Pinpoint the cell where the given text exists, returning its (X, Y) midpoint coordinate. 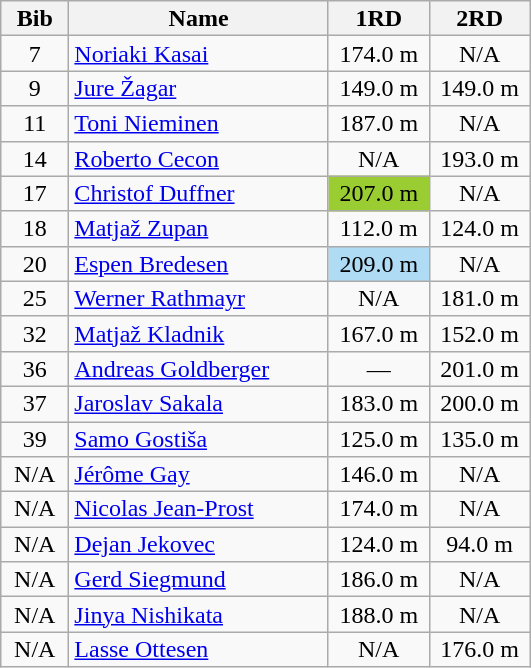
37 (35, 404)
112.0 m (378, 228)
187.0 m (378, 124)
20 (35, 264)
Jaroslav Sakala (198, 404)
Dejan Jekovec (198, 544)
25 (35, 298)
152.0 m (480, 334)
181.0 m (480, 298)
167.0 m (378, 334)
— (378, 368)
Name (198, 18)
146.0 m (378, 474)
18 (35, 228)
Matjaž Kladnik (198, 334)
94.0 m (480, 544)
11 (35, 124)
9 (35, 88)
125.0 m (378, 440)
201.0 m (480, 368)
Matjaž Zupan (198, 228)
39 (35, 440)
209.0 m (378, 264)
Lasse Ottesen (198, 650)
Toni Nieminen (198, 124)
Noriaki Kasai (198, 54)
Andreas Goldberger (198, 368)
Bib (35, 18)
Jérôme Gay (198, 474)
32 (35, 334)
36 (35, 368)
183.0 m (378, 404)
7 (35, 54)
17 (35, 194)
Christof Duffner (198, 194)
14 (35, 158)
193.0 m (480, 158)
Jinya Nishikata (198, 614)
Nicolas Jean-Prost (198, 510)
Jure Žagar (198, 88)
Werner Rathmayr (198, 298)
200.0 m (480, 404)
Samo Gostiša (198, 440)
1RD (378, 18)
Roberto Cecon (198, 158)
207.0 m (378, 194)
Espen Bredesen (198, 264)
176.0 m (480, 650)
2RD (480, 18)
186.0 m (378, 580)
188.0 m (378, 614)
Gerd Siegmund (198, 580)
135.0 m (480, 440)
